Output the (x, y) coordinate of the center of the cell containing the given text.  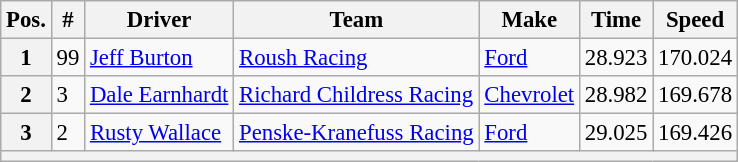
28.923 (616, 58)
Rusty Wallace (160, 133)
169.426 (696, 133)
Roush Racing (356, 58)
28.982 (616, 95)
Dale Earnhardt (160, 95)
Make (529, 20)
Chevrolet (529, 95)
Pos. (26, 20)
Time (616, 20)
Jeff Burton (160, 58)
Speed (696, 20)
169.678 (696, 95)
1 (26, 58)
Driver (160, 20)
Penske-Kranefuss Racing (356, 133)
Team (356, 20)
29.025 (616, 133)
# (68, 20)
Richard Childress Racing (356, 95)
99 (68, 58)
170.024 (696, 58)
